Capture the cell that displays the provided text and extract its (x, y) central coordinate. 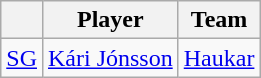
SG (22, 58)
Haukar (219, 58)
Kári Jónsson (110, 58)
Player (110, 20)
Team (219, 20)
